Capture the cell that displays the provided text and extract its [x, y] central coordinate. 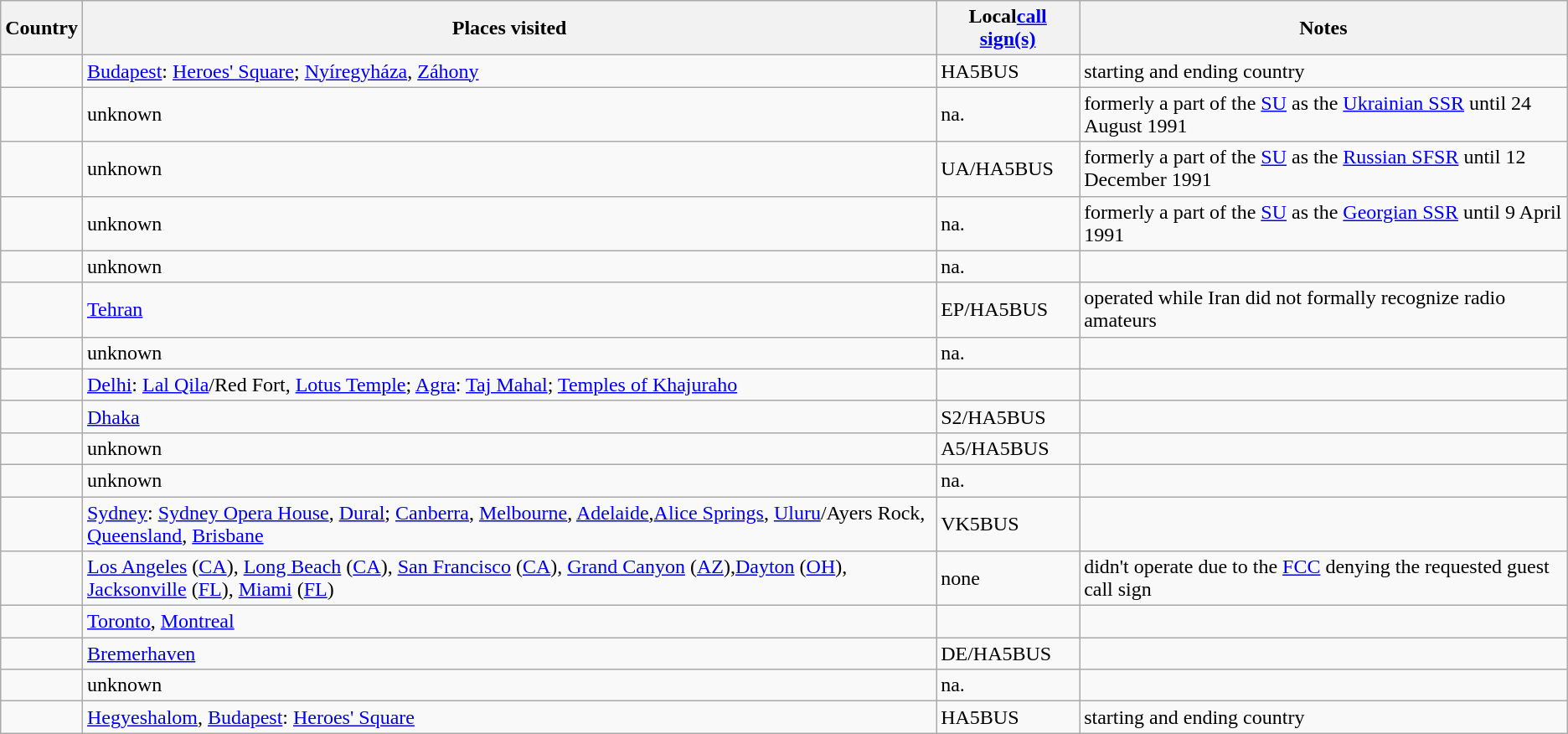
Sydney: Sydney Opera House, Dural; Canberra, Melbourne, Adelaide,Alice Springs, Uluru/Ayers Rock, Queensland, Brisbane [509, 523]
VK5BUS [1008, 523]
EP/HA5BUS [1008, 310]
Delhi: Lal Qila/Red Fort, Lotus Temple; Agra: Taj Mahal; Temples of Khajuraho [509, 385]
Country [42, 28]
Tehran [509, 310]
S2/HA5BUS [1008, 416]
Dhaka [509, 416]
formerly a part of the SU as the Ukrainian SSR until 24 August 1991 [1323, 114]
didn't operate due to the FCC denying the requested guest call sign [1323, 578]
Budapest: Heroes' Square; Nyíregyháza, Záhony [509, 71]
Los Angeles (CA), Long Beach (CA), San Francisco (CA), Grand Canyon (AZ),Dayton (OH), Jacksonville (FL), Miami (FL) [509, 578]
formerly a part of the SU as the Russian SFSR until 12 December 1991 [1323, 169]
DE/HA5BUS [1008, 654]
Notes [1323, 28]
operated while Iran did not formally recognize radio amateurs [1323, 310]
Bremerhaven [509, 654]
none [1008, 578]
A5/HA5BUS [1008, 448]
Hegyeshalom, Budapest: Heroes' Square [509, 717]
Places visited [509, 28]
Toronto, Montreal [509, 622]
UA/HA5BUS [1008, 169]
formerly a part of the SU as the Georgian SSR until 9 April 1991 [1323, 223]
Localcall sign(s) [1008, 28]
